Return the (X, Y) coordinate for the center point of the cell that contains the specified text.  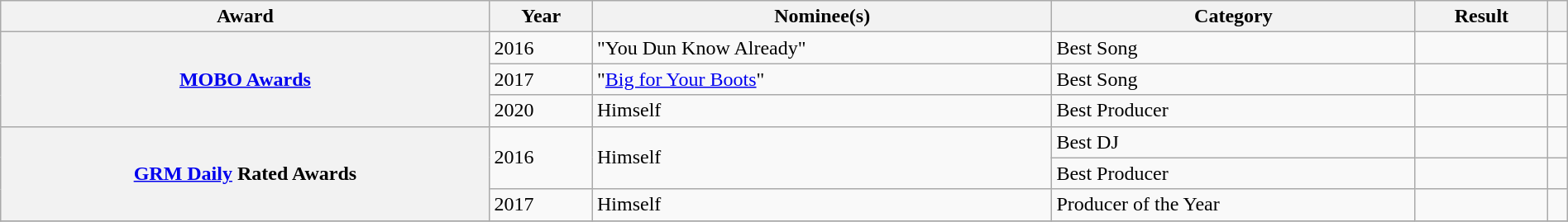
"Big for Your Boots" (822, 79)
Producer of the Year (1234, 205)
Year (541, 17)
2020 (541, 111)
Best DJ (1234, 142)
Result (1482, 17)
Nominee(s) (822, 17)
Award (245, 17)
Category (1234, 17)
MOBO Awards (245, 79)
GRM Daily Rated Awards (245, 173)
"You Dun Know Already" (822, 48)
